Capture the cell that displays the provided text and extract its [x, y] central coordinate. 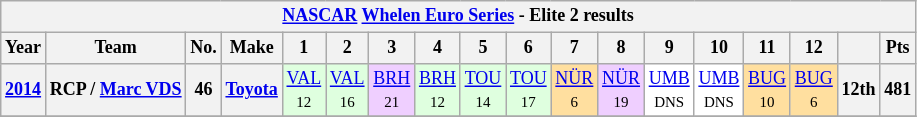
VAL16 [348, 90]
12 [814, 48]
TOU14 [482, 90]
10 [719, 48]
2 [348, 48]
No. [204, 48]
BUG10 [768, 90]
6 [528, 48]
Team [116, 48]
BUG6 [814, 90]
8 [622, 48]
RCP / Marc VDS [116, 90]
NÜR19 [622, 90]
481 [898, 90]
Year [24, 48]
Toyota [252, 90]
TOU17 [528, 90]
Make [252, 48]
46 [204, 90]
BRH21 [392, 90]
3 [392, 48]
11 [768, 48]
5 [482, 48]
NASCAR Whelen Euro Series - Elite 2 results [458, 16]
BRH12 [438, 90]
Pts [898, 48]
NÜR6 [574, 90]
2014 [24, 90]
VAL12 [304, 90]
4 [438, 48]
1 [304, 48]
7 [574, 48]
9 [669, 48]
12th [858, 90]
